Identify which cell holds the provided text, then report its (x, y) central coordinate. 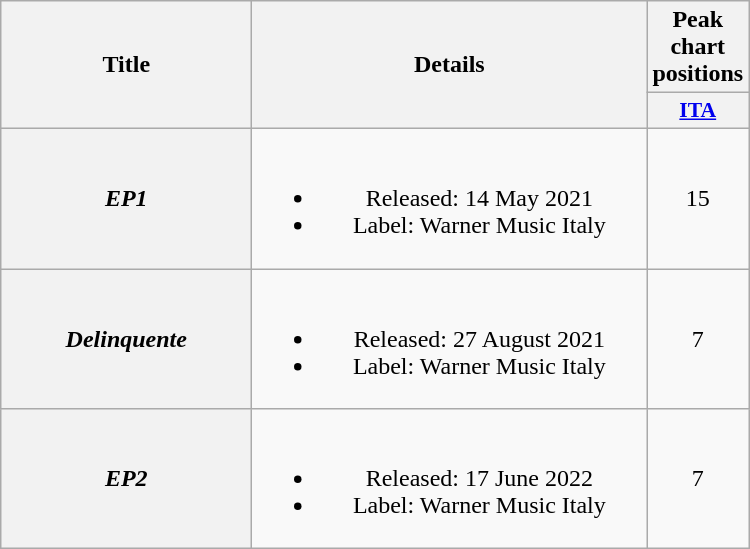
EP2 (126, 479)
Details (450, 65)
Delinquente (126, 338)
Title (126, 65)
Released: 27 August 2021Label: Warner Music Italy (450, 338)
Released: 14 May 2021Label: Warner Music Italy (450, 198)
EP1 (126, 198)
ITA (698, 111)
Peak chart positions (698, 47)
Released: 17 June 2022Label: Warner Music Italy (450, 479)
15 (698, 198)
